Provide the [x, y] coordinate of the cell's center where the given text is located.  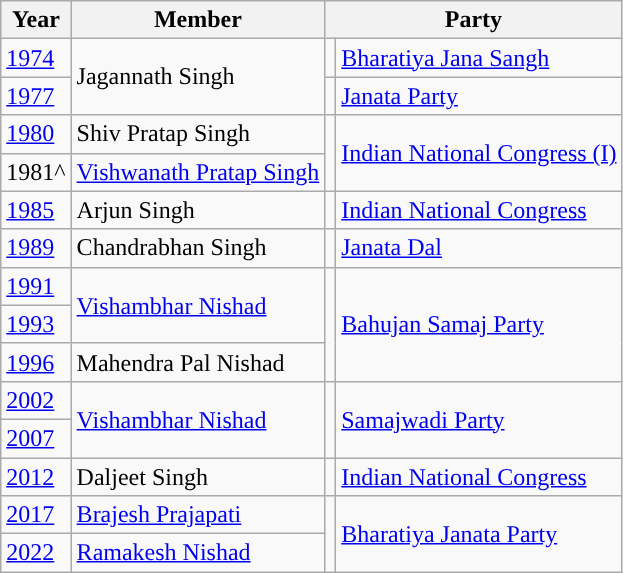
2012 [36, 477]
2022 [36, 553]
Samajwadi Party [479, 419]
1974 [36, 58]
Chandrabhan Singh [198, 248]
Arjun Singh [198, 210]
Janata Party [479, 96]
1985 [36, 210]
2002 [36, 400]
Ramakesh Nishad [198, 553]
Member [198, 20]
Bharatiya Jana Sangh [479, 58]
1981^ [36, 172]
Indian National Congress (I) [479, 153]
Bharatiya Janata Party [479, 534]
1991 [36, 286]
1989 [36, 248]
Janata Dal [479, 248]
Shiv Pratap Singh [198, 134]
1996 [36, 362]
Vishwanath Pratap Singh [198, 172]
1993 [36, 324]
Daljeet Singh [198, 477]
1977 [36, 96]
Party [474, 20]
Brajesh Prajapati [198, 515]
Mahendra Pal Nishad [198, 362]
2007 [36, 438]
2017 [36, 515]
1980 [36, 134]
Year [36, 20]
Jagannath Singh [198, 77]
Bahujan Samaj Party [479, 324]
